Capture the cell that displays the provided text and extract its [x, y] central coordinate. 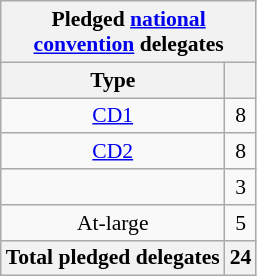
3 [241, 187]
24 [241, 258]
5 [241, 223]
CD2 [113, 152]
Total pledged delegates [113, 258]
At-large [113, 223]
Pledged nationalconvention delegates [129, 32]
Type [113, 80]
CD1 [113, 116]
